Detect which cell encompasses the target text, then output its [X, Y] center coordinate. 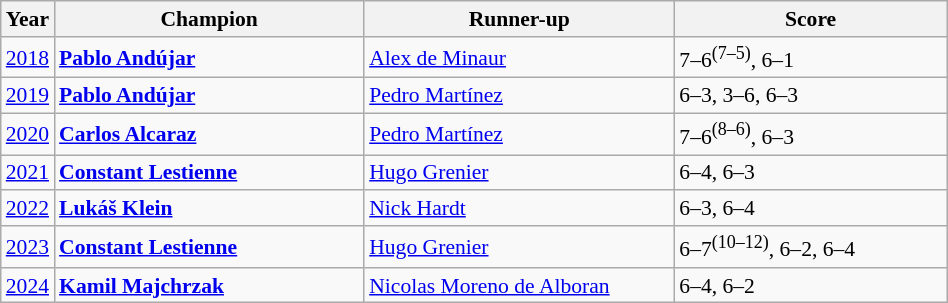
Lukáš Klein [209, 209]
Alex de Minaur [519, 58]
2021 [28, 173]
2019 [28, 96]
Score [810, 19]
6–3, 3–6, 6–3 [810, 96]
Year [28, 19]
2023 [28, 246]
Runner-up [519, 19]
6–3, 6–4 [810, 209]
7–6(8–6), 6–3 [810, 134]
Carlos Alcaraz [209, 134]
6–7(10–12), 6–2, 6–4 [810, 246]
2018 [28, 58]
2020 [28, 134]
Nick Hardt [519, 209]
7–6(7–5), 6–1 [810, 58]
2022 [28, 209]
6–4, 6–3 [810, 173]
Champion [209, 19]
